From the cell containing the given text, extract its center point as [x, y] coordinate. 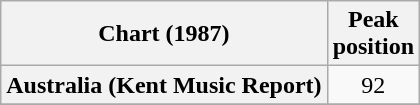
92 [373, 85]
Australia (Kent Music Report) [164, 85]
Peakposition [373, 34]
Chart (1987) [164, 34]
